Determine the (X, Y) coordinate at the center of the cell enclosing the given text.  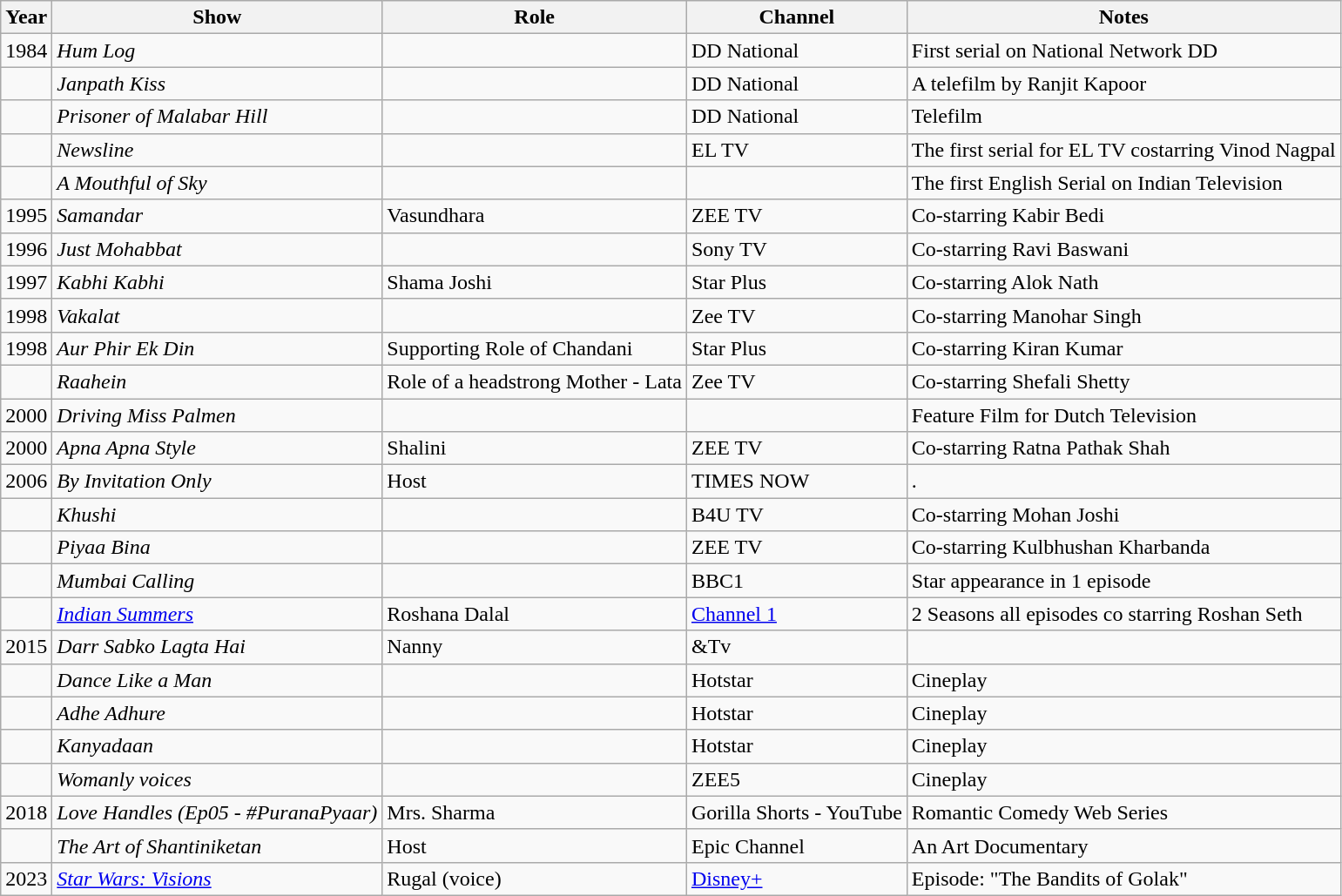
B4U TV (796, 515)
Shama Joshi (535, 282)
Co-starring Ratna Pathak Shah (1123, 448)
Notes (1123, 17)
Mumbai Calling (218, 581)
Dance Like a Man (218, 680)
Mrs. Sharma (535, 812)
Role (535, 17)
Vakalat (218, 315)
First serial on National Network DD (1123, 51)
The first serial for EL TV costarring Vinod Nagpal (1123, 150)
Just Mohabbat (218, 249)
Co-starring Kabir Bedi (1123, 216)
Romantic Comedy Web Series (1123, 812)
Role of a headstrong Mother - Lata (535, 381)
Darr Sabko Lagta Hai (218, 647)
The Art of Shantiniketan (218, 845)
Gorilla Shorts - YouTube (796, 812)
Prisoner of Malabar Hill (218, 117)
Feature Film for Dutch Television (1123, 415)
Shalini (535, 448)
TIMES NOW (796, 482)
Womanly voices (218, 779)
Co-starring Mohan Joshi (1123, 515)
Supporting Role of Chandani (535, 348)
ZEE5 (796, 779)
2023 (26, 879)
Kabhi Kabhi (218, 282)
Aur Phir Ek Din (218, 348)
Nanny (535, 647)
Rugal (voice) (535, 879)
2018 (26, 812)
Co-starring Alok Nath (1123, 282)
A telefilm by Ranjit Kapoor (1123, 84)
An Art Documentary (1123, 845)
Co-starring Shefali Shetty (1123, 381)
Indian Summers (218, 614)
Star appearance in 1 episode (1123, 581)
Driving Miss Palmen (218, 415)
&Tv (796, 647)
Channel (796, 17)
Love Handles (Ep05 - #PuranaPyaar) (218, 812)
1997 (26, 282)
Star Wars: Visions (218, 879)
2 Seasons all episodes co starring Roshan Seth (1123, 614)
Hum Log (218, 51)
Episode: "The Bandits of Golak" (1123, 879)
Kanyadaan (218, 746)
2015 (26, 647)
Newsline (218, 150)
Piyaa Bina (218, 548)
1996 (26, 249)
Channel 1 (796, 614)
Telefilm (1123, 117)
Co-starring Kiran Kumar (1123, 348)
Co-starring Manohar Singh (1123, 315)
Disney+ (796, 879)
Roshana Dalal (535, 614)
Sony TV (796, 249)
Co-starring Kulbhushan Kharbanda (1123, 548)
. (1123, 482)
Raahein (218, 381)
Janpath Kiss (218, 84)
Vasundhara (535, 216)
Epic Channel (796, 845)
1995 (26, 216)
Apna Apna Style (218, 448)
2006 (26, 482)
The first English Serial on Indian Television (1123, 183)
Khushi (218, 515)
Adhe Adhure (218, 713)
EL TV (796, 150)
Show (218, 17)
Year (26, 17)
1984 (26, 51)
BBC1 (796, 581)
By Invitation Only (218, 482)
A Mouthful of Sky (218, 183)
Co-starring Ravi Baswani (1123, 249)
Samandar (218, 216)
